Output the (x, y) coordinate of the center of the cell containing the given text.  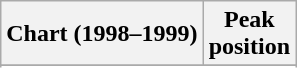
Peakposition (249, 34)
Chart (1998–1999) (102, 34)
